Locate the cell with the specified text and output its [x, y] center coordinate. 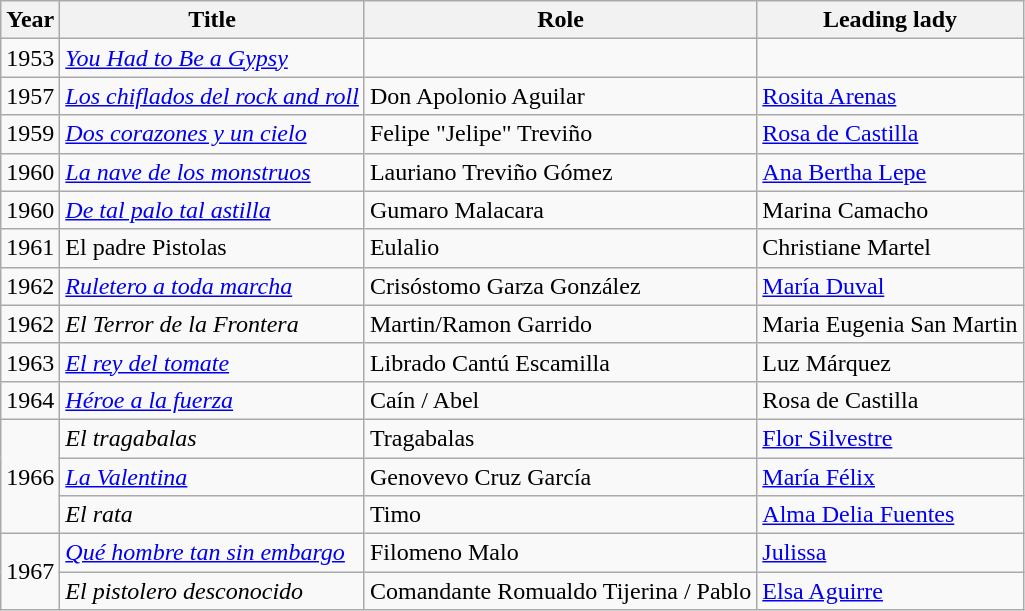
Leading lady [890, 20]
1961 [30, 248]
Lauriano Treviño Gómez [560, 172]
Comandante Romualdo Tijerina / Pablo [560, 591]
Role [560, 20]
Ruletero a toda marcha [212, 286]
Elsa Aguirre [890, 591]
Genovevo Cruz García [560, 477]
1967 [30, 572]
Filomeno Malo [560, 553]
La Valentina [212, 477]
Los chiflados del rock and roll [212, 96]
Marina Camacho [890, 210]
Gumaro Malacara [560, 210]
El tragabalas [212, 438]
Maria Eugenia San Martin [890, 324]
María Félix [890, 477]
Felipe "Jelipe" Treviño [560, 134]
1963 [30, 362]
Christiane Martel [890, 248]
1957 [30, 96]
Héroe a la fuerza [212, 400]
Alma Delia Fuentes [890, 515]
Timo [560, 515]
Martin/Ramon Garrido [560, 324]
Librado Cantú Escamilla [560, 362]
Ana Bertha Lepe [890, 172]
Tragabalas [560, 438]
Year [30, 20]
Dos corazones y un cielo [212, 134]
1964 [30, 400]
You Had to Be a Gypsy [212, 58]
El pistolero desconocido [212, 591]
El rata [212, 515]
Julissa [890, 553]
Eulalio [560, 248]
Flor Silvestre [890, 438]
El padre Pistolas [212, 248]
Crisóstomo Garza González [560, 286]
María Duval [890, 286]
1959 [30, 134]
De tal palo tal astilla [212, 210]
La nave de los monstruos [212, 172]
Luz Márquez [890, 362]
Title [212, 20]
Don Apolonio Aguilar [560, 96]
1966 [30, 476]
Rosita Arenas [890, 96]
El Terror de la Frontera [212, 324]
1953 [30, 58]
El rey del tomate [212, 362]
Qué hombre tan sin embargo [212, 553]
Caín / Abel [560, 400]
